From the cell containing the given text, extract its center point as [X, Y] coordinate. 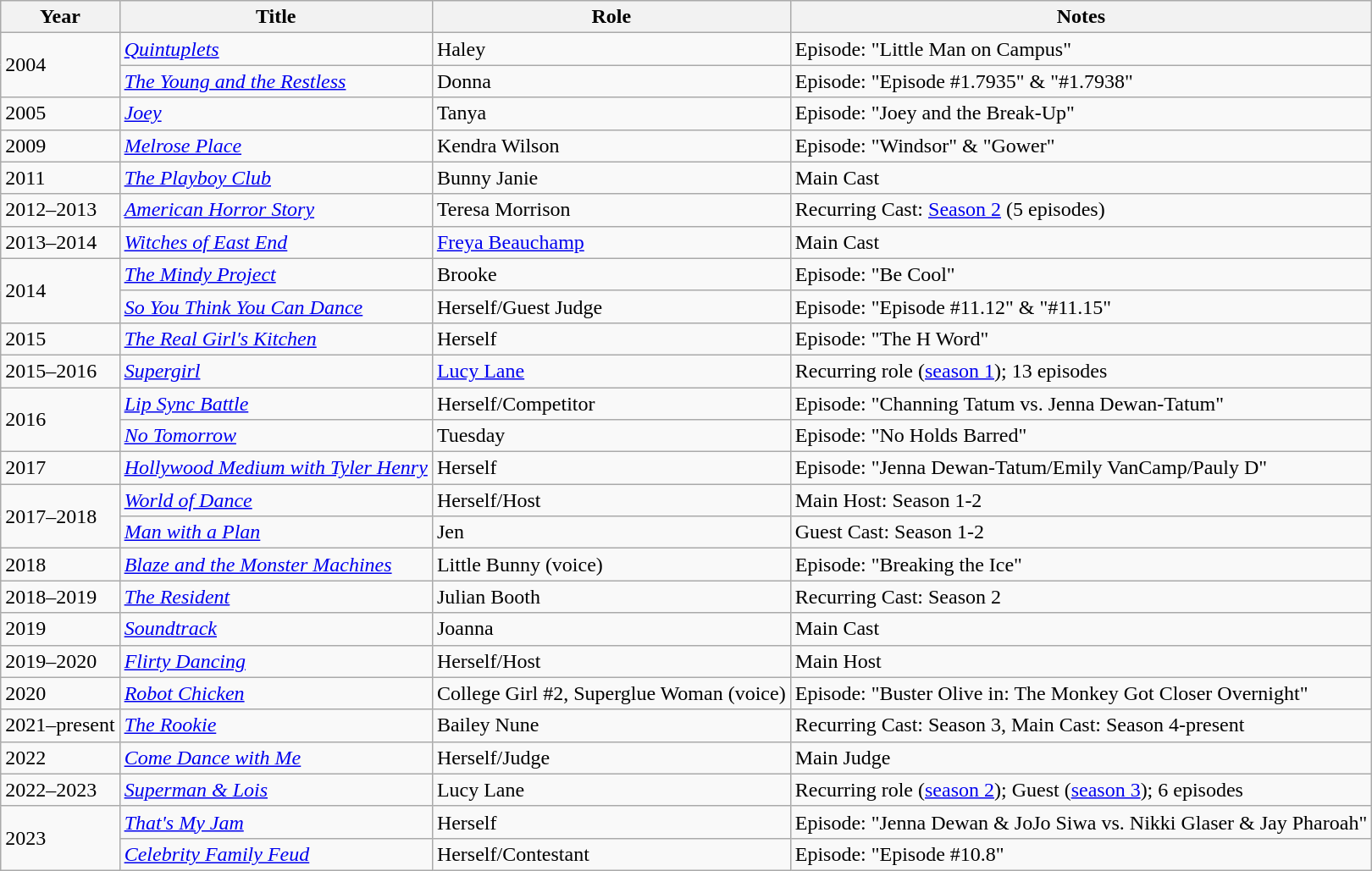
Episode: "Joey and the Break-Up" [1081, 113]
2004 [60, 65]
Main Host [1081, 661]
Recurring Cast: Season 2 (5 episodes) [1081, 210]
2019 [60, 629]
Blaze and the Monster Machines [276, 565]
Recurring Cast: Season 3, Main Cast: Season 4-present [1081, 725]
2012–2013 [60, 210]
Little Bunny (voice) [611, 565]
Recurring role (season 2); Guest (season 3); 6 episodes [1081, 790]
Julian Booth [611, 597]
2017 [60, 468]
Joanna [611, 629]
2021–present [60, 725]
Episode: "Episode #11.12" & "#11.15" [1081, 306]
2014 [60, 290]
Recurring Cast: Season 2 [1081, 597]
Guest Cast: Season 1-2 [1081, 532]
Superman & Lois [276, 790]
Quintuplets [276, 49]
Episode: "Jenna Dewan & JoJo Siwa vs. Nikki Glaser & Jay Pharoah" [1081, 822]
Herself/Competitor [611, 404]
Flirty Dancing [276, 661]
American Horror Story [276, 210]
Episode: "Jenna Dewan-Tatum/Emily VanCamp/Pauly D" [1081, 468]
Title [276, 17]
The Rookie [276, 725]
Role [611, 17]
2023 [60, 838]
Episode: "Breaking the Ice" [1081, 565]
Jen [611, 532]
Episode: "Be Cool" [1081, 274]
College Girl #2, Superglue Woman (voice) [611, 693]
Robot Chicken [276, 693]
Recurring role (season 1); 13 episodes [1081, 371]
2018 [60, 565]
Lip Sync Battle [276, 404]
2009 [60, 146]
Come Dance with Me [276, 758]
Melrose Place [276, 146]
No Tomorrow [276, 436]
Tanya [611, 113]
2011 [60, 178]
Witches of East End [276, 242]
Episode: "Episode #1.7935" & "#1.7938" [1081, 81]
Episode: "No Holds Barred" [1081, 436]
The Young and the Restless [276, 81]
Bunny Janie [611, 178]
Herself/Contestant [611, 854]
Herself/Guest Judge [611, 306]
The Playboy Club [276, 178]
Notes [1081, 17]
2005 [60, 113]
Haley [611, 49]
Soundtrack [276, 629]
The Mindy Project [276, 274]
Donna [611, 81]
Episode: "Buster Olive in: The Monkey Got Closer Overnight" [1081, 693]
Episode: "Little Man on Campus" [1081, 49]
Celebrity Family Feud [276, 854]
2020 [60, 693]
Episode: "Windsor" & "Gower" [1081, 146]
Herself/Judge [611, 758]
Episode: "The H Word" [1081, 339]
Main Host: Season 1-2 [1081, 500]
So You Think You Can Dance [276, 306]
2013–2014 [60, 242]
Man with a Plan [276, 532]
Brooke [611, 274]
The Real Girl's Kitchen [276, 339]
Supergirl [276, 371]
Hollywood Medium with Tyler Henry [276, 468]
Tuesday [611, 436]
2018–2019 [60, 597]
Kendra Wilson [611, 146]
Joey [276, 113]
2016 [60, 420]
World of Dance [276, 500]
Episode: "Channing Tatum vs. Jenna Dewan-Tatum" [1081, 404]
The Resident [276, 597]
2022–2023 [60, 790]
Teresa Morrison [611, 210]
2019–2020 [60, 661]
Main Judge [1081, 758]
Freya Beauchamp [611, 242]
Bailey Nune [611, 725]
2022 [60, 758]
That's My Jam [276, 822]
2015 [60, 339]
Episode: "Episode #10.8" [1081, 854]
Year [60, 17]
2015–2016 [60, 371]
2017–2018 [60, 516]
